Detect which cell encompasses the target text, then output its (X, Y) center coordinate. 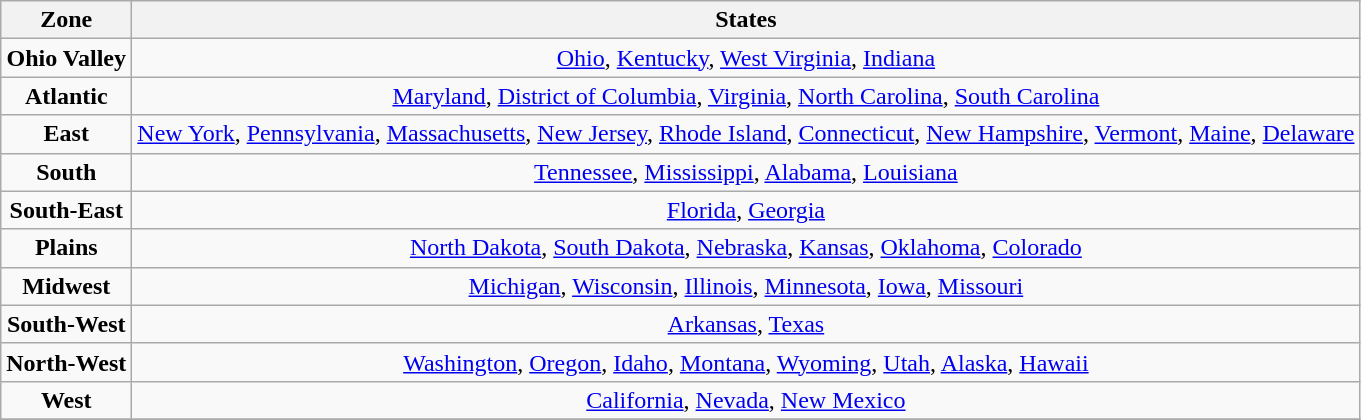
East (66, 134)
South-East (66, 210)
Maryland, District of Columbia, Virginia, North Carolina, South Carolina (746, 96)
West (66, 400)
Ohio Valley (66, 58)
Atlantic (66, 96)
Tennessee, Mississippi, Alabama, Louisiana (746, 172)
Arkansas, Texas (746, 324)
Midwest (66, 286)
Zone (66, 20)
States (746, 20)
South-West (66, 324)
North-West (66, 362)
North Dakota, South Dakota, Nebraska, Kansas, Oklahoma, Colorado (746, 248)
Ohio, Kentucky, West Virginia, Indiana (746, 58)
Florida, Georgia (746, 210)
Plains (66, 248)
Michigan, Wisconsin, Illinois, Minnesota, Iowa, Missouri (746, 286)
Washington, Oregon, Idaho, Montana, Wyoming, Utah, Alaska, Hawaii (746, 362)
New York, Pennsylvania, Massachusetts, New Jersey, Rhode Island, Connecticut, New Hampshire, Vermont, Maine, Delaware (746, 134)
South (66, 172)
California, Nevada, New Mexico (746, 400)
